From the cell containing the given text, extract its center point as (x, y) coordinate. 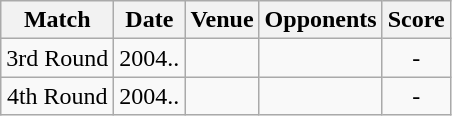
Match (58, 20)
Score (416, 20)
4th Round (58, 96)
3rd Round (58, 58)
Opponents (320, 20)
Date (150, 20)
Venue (222, 20)
